Provide the [x, y] coordinate of the cell's center where the given text is located.  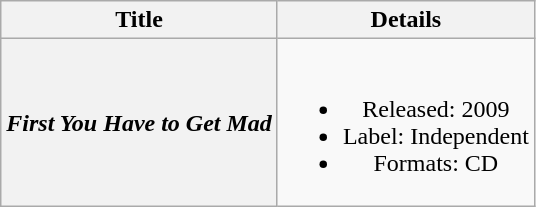
Title [140, 20]
Details [406, 20]
First You Have to Get Mad [140, 122]
Released: 2009Label: IndependentFormats: CD [406, 122]
